Capture the cell that displays the provided text and extract its [x, y] central coordinate. 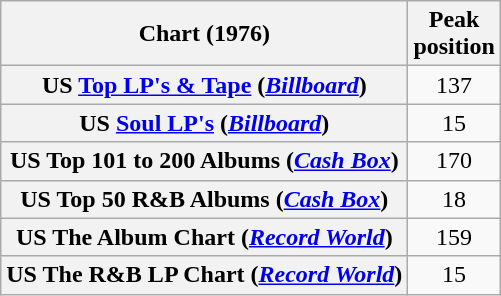
US The R&B LP Chart (Record World) [204, 275]
Peakposition [454, 34]
US Soul LP's (Billboard) [204, 123]
18 [454, 199]
US The Album Chart (Record World) [204, 237]
Chart (1976) [204, 34]
US Top 101 to 200 Albums (Cash Box) [204, 161]
159 [454, 237]
137 [454, 85]
US Top LP's & Tape (Billboard) [204, 85]
US Top 50 R&B Albums (Cash Box) [204, 199]
170 [454, 161]
